Pinpoint the cell where the given text exists, returning its (X, Y) midpoint coordinate. 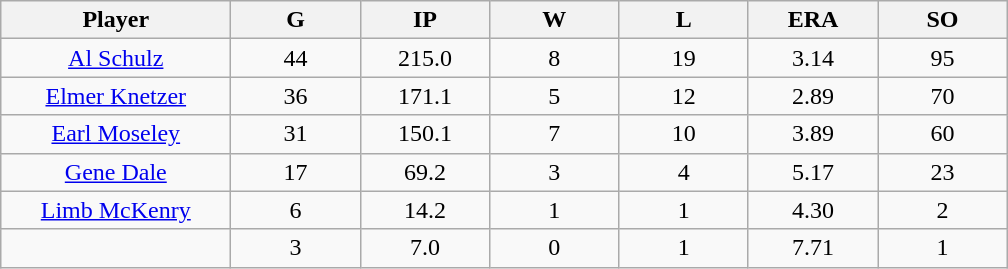
3.14 (812, 58)
0 (554, 248)
23 (942, 172)
7 (554, 134)
14.2 (424, 210)
70 (942, 96)
3.89 (812, 134)
69.2 (424, 172)
2 (942, 210)
5.17 (812, 172)
SO (942, 20)
12 (684, 96)
31 (296, 134)
Player (116, 20)
Al Schulz (116, 58)
Gene Dale (116, 172)
150.1 (424, 134)
5 (554, 96)
215.0 (424, 58)
44 (296, 58)
7.71 (812, 248)
8 (554, 58)
ERA (812, 20)
IP (424, 20)
L (684, 20)
95 (942, 58)
10 (684, 134)
4 (684, 172)
2.89 (812, 96)
Elmer Knetzer (116, 96)
7.0 (424, 248)
171.1 (424, 96)
4.30 (812, 210)
G (296, 20)
36 (296, 96)
19 (684, 58)
Limb McKenry (116, 210)
17 (296, 172)
Earl Moseley (116, 134)
W (554, 20)
6 (296, 210)
60 (942, 134)
